Return the [x, y] coordinate for the center point of the cell that contains the specified text.  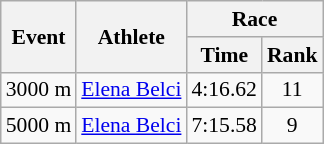
5000 m [38, 126]
Race [254, 19]
Rank [292, 55]
Event [38, 36]
11 [292, 90]
4:16.62 [224, 90]
Time [224, 55]
9 [292, 126]
3000 m [38, 90]
7:15.58 [224, 126]
Athlete [131, 36]
